For the text-containing cell, return its midpoint in [X, Y] coordinate format. 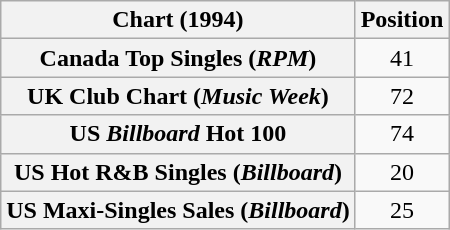
Canada Top Singles (RPM) [178, 58]
41 [402, 58]
US Maxi-Singles Sales (Billboard) [178, 210]
25 [402, 210]
74 [402, 134]
Chart (1994) [178, 20]
Position [402, 20]
72 [402, 96]
UK Club Chart (Music Week) [178, 96]
US Billboard Hot 100 [178, 134]
US Hot R&B Singles (Billboard) [178, 172]
20 [402, 172]
